Scan for the cell matching the given text and deliver its (x, y) coordinate at center. 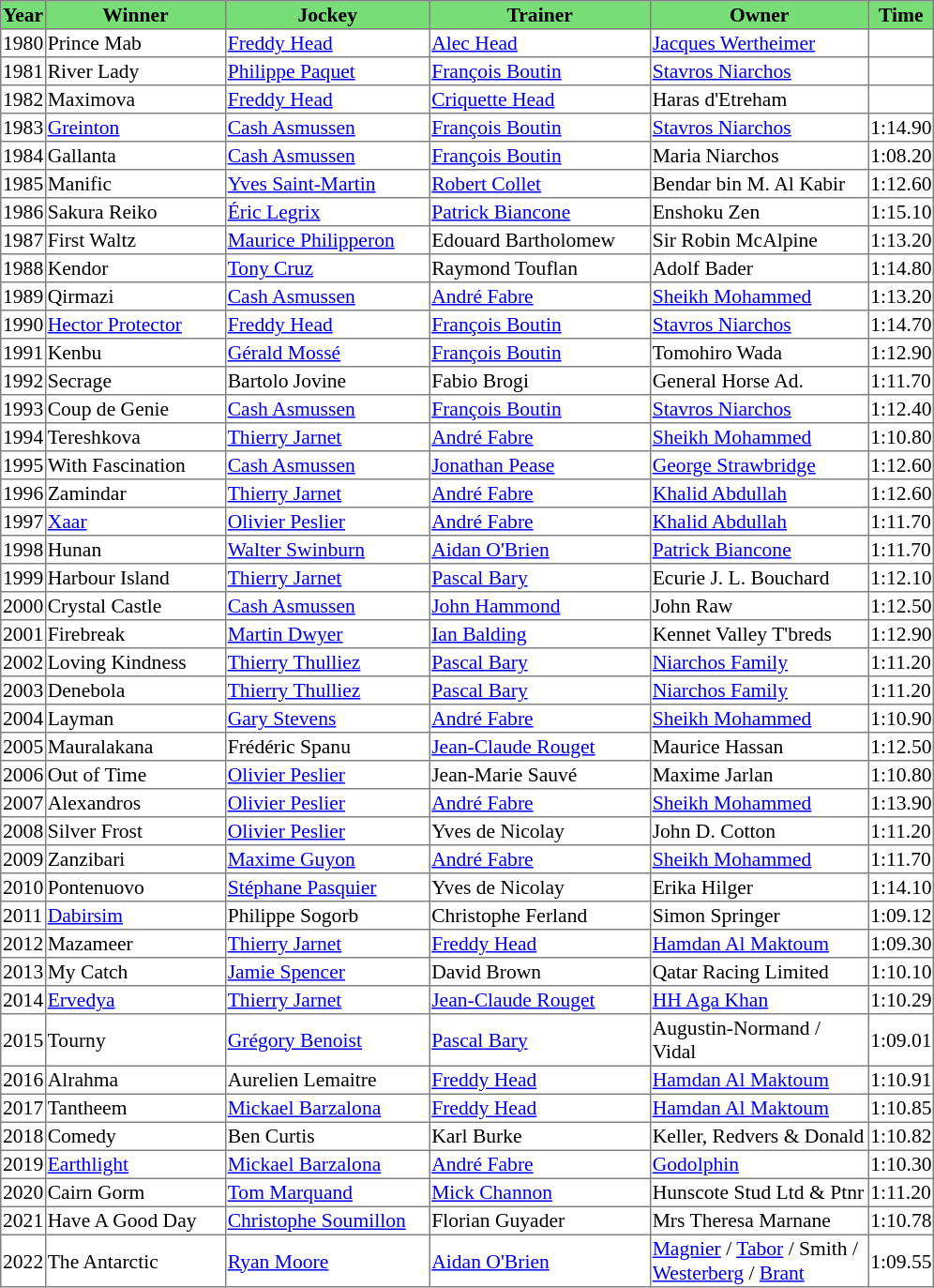
Alec Head (540, 43)
Gary Stevens (327, 719)
Tomohiro Wada (759, 353)
Grégory Benoist (327, 1040)
First Waltz (135, 240)
1991 (23, 353)
Bartolo Jovine (327, 381)
Owner (759, 15)
1:09.30 (901, 944)
George Strawbridge (759, 465)
Out of Time (135, 775)
1987 (23, 240)
Hunan (135, 550)
1:10.10 (901, 972)
Yves Saint-Martin (327, 184)
Haras d'Etreham (759, 99)
Jacques Wertheimer (759, 43)
1:12.10 (901, 578)
1:12.40 (901, 409)
1:14.10 (901, 887)
Maria Niarchos (759, 156)
Sakura Reiko (135, 212)
2021 (23, 1220)
1993 (23, 409)
Erika Hilger (759, 887)
Adolf Bader (759, 268)
2009 (23, 859)
Firebreak (135, 634)
Hector Protector (135, 325)
2007 (23, 803)
1:10.78 (901, 1220)
Edouard Bartholomew (540, 240)
Augustin-Normand / Vidal (759, 1040)
Dabirsim (135, 916)
Gallanta (135, 156)
Maximova (135, 99)
Raymond Touflan (540, 268)
Jamie Spencer (327, 972)
Christophe Ferland (540, 916)
Mrs Theresa Marnane (759, 1220)
2014 (23, 1000)
Xaar (135, 522)
Crystal Castle (135, 606)
General Horse Ad. (759, 381)
1:15.10 (901, 212)
1:14.70 (901, 325)
Ecurie J. L. Bouchard (759, 578)
1986 (23, 212)
John Raw (759, 606)
2020 (23, 1192)
1:10.82 (901, 1136)
Maxime Guyon (327, 859)
Hunscote Stud Ltd & Ptnr (759, 1192)
2019 (23, 1164)
2005 (23, 747)
Qirmazi (135, 296)
Robert Collet (540, 184)
1980 (23, 43)
Earthlight (135, 1164)
River Lady (135, 71)
1:10.30 (901, 1164)
Enshoku Zen (759, 212)
2001 (23, 634)
1:09.01 (901, 1040)
2015 (23, 1040)
The Antarctic (135, 1261)
Year (23, 15)
1:14.90 (901, 128)
John D. Cotton (759, 831)
1:08.20 (901, 156)
1992 (23, 381)
Qatar Racing Limited (759, 972)
Zanzibari (135, 859)
Éric Legrix (327, 212)
HH Aga Khan (759, 1000)
Denebola (135, 690)
Pontenuovo (135, 887)
John Hammond (540, 606)
Maxime Jarlan (759, 775)
Keller, Redvers & Donald (759, 1136)
Simon Springer (759, 916)
Martin Dwyer (327, 634)
Kenbu (135, 353)
Mick Channon (540, 1192)
2011 (23, 916)
My Catch (135, 972)
1998 (23, 550)
Coup de Genie (135, 409)
2003 (23, 690)
Cairn Gorm (135, 1192)
Philippe Sogorb (327, 916)
1:14.80 (901, 268)
Jonathan Pease (540, 465)
Philippe Paquet (327, 71)
Kendor (135, 268)
2017 (23, 1108)
Tourny (135, 1040)
1:13.90 (901, 803)
Greinton (135, 128)
Have A Good Day (135, 1220)
Gérald Mossé (327, 353)
Tony Cruz (327, 268)
Loving Kindness (135, 662)
Ben Curtis (327, 1136)
1989 (23, 296)
Tereshkova (135, 437)
1:10.91 (901, 1080)
David Brown (540, 972)
1:10.90 (901, 719)
Florian Guyader (540, 1220)
2008 (23, 831)
Bendar bin M. Al Kabir (759, 184)
1999 (23, 578)
2006 (23, 775)
Magnier / Tabor / Smith / Westerberg / Brant (759, 1261)
1995 (23, 465)
Silver Frost (135, 831)
2016 (23, 1080)
Godolphin (759, 1164)
1:10.85 (901, 1108)
Time (901, 15)
2004 (23, 719)
Maurice Philipperon (327, 240)
Kennet Valley T'breds (759, 634)
1997 (23, 522)
Manific (135, 184)
Tom Marquand (327, 1192)
Frédéric Spanu (327, 747)
Fabio Brogi (540, 381)
Alexandros (135, 803)
2013 (23, 972)
1:10.29 (901, 1000)
Stéphane Pasquier (327, 887)
Ryan Moore (327, 1261)
Sir Robin McAlpine (759, 240)
1983 (23, 128)
Karl Burke (540, 1136)
Alrahma (135, 1080)
Tantheem (135, 1108)
1:09.55 (901, 1261)
Aurelien Lemaitre (327, 1080)
1984 (23, 156)
1:09.12 (901, 916)
1996 (23, 493)
Jean-Marie Sauvé (540, 775)
Walter Swinburn (327, 550)
Christophe Soumillon (327, 1220)
Ian Balding (540, 634)
2000 (23, 606)
Mauralakana (135, 747)
Winner (135, 15)
Prince Mab (135, 43)
Zamindar (135, 493)
2018 (23, 1136)
With Fascination (135, 465)
Jockey (327, 15)
2022 (23, 1261)
Harbour Island (135, 578)
1994 (23, 437)
2010 (23, 887)
1988 (23, 268)
1990 (23, 325)
1982 (23, 99)
Layman (135, 719)
1981 (23, 71)
Criquette Head (540, 99)
Mazameer (135, 944)
2012 (23, 944)
2002 (23, 662)
Comedy (135, 1136)
Ervedya (135, 1000)
1985 (23, 184)
Trainer (540, 15)
Maurice Hassan (759, 747)
Secrage (135, 381)
